Locate the cell with the specified text and output its (X, Y) center coordinate. 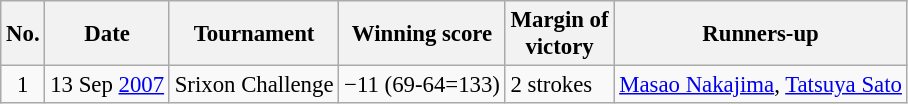
Tournament (254, 34)
2 strokes (560, 85)
Winning score (422, 34)
13 Sep 2007 (107, 85)
Runners-up (760, 34)
Margin ofvictory (560, 34)
1 (23, 85)
Masao Nakajima, Tatsuya Sato (760, 85)
Date (107, 34)
Srixon Challenge (254, 85)
No. (23, 34)
−11 (69-64=133) (422, 85)
